Pinpoint the cell where the given text exists, returning its (x, y) midpoint coordinate. 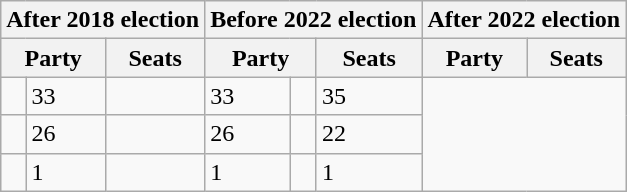
After 2018 election (103, 20)
22 (368, 134)
After 2022 election (524, 20)
35 (368, 96)
Before 2022 election (314, 20)
